Locate the cell with the specified text and output its [x, y] center coordinate. 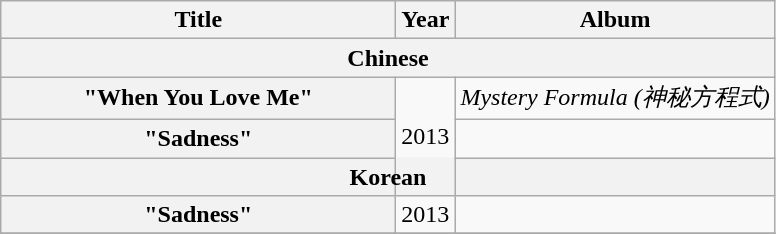
Chinese [388, 58]
Title [198, 20]
"When You Love Me" [198, 98]
Year [426, 20]
Mystery Formula (神秘方程式) [615, 98]
Album [615, 20]
Korean [388, 177]
